Pinpoint the cell where the given text exists, returning its (X, Y) midpoint coordinate. 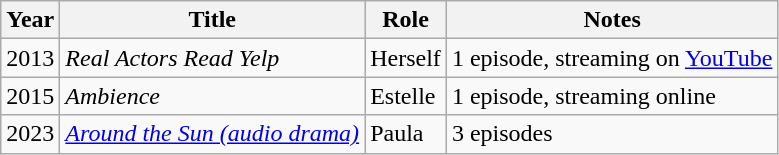
Title (212, 20)
Role (406, 20)
Estelle (406, 96)
Year (30, 20)
Paula (406, 134)
2015 (30, 96)
2023 (30, 134)
Around the Sun (audio drama) (212, 134)
Herself (406, 58)
1 episode, streaming on YouTube (612, 58)
Real Actors Read Yelp (212, 58)
Notes (612, 20)
1 episode, streaming online (612, 96)
Ambience (212, 96)
2013 (30, 58)
3 episodes (612, 134)
